For the text-containing cell, return its midpoint in (X, Y) coordinate format. 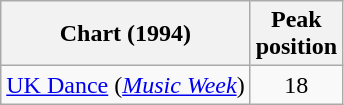
18 (296, 85)
UK Dance (Music Week) (126, 85)
Peakposition (296, 34)
Chart (1994) (126, 34)
